Scan for the cell matching the given text and deliver its (x, y) coordinate at center. 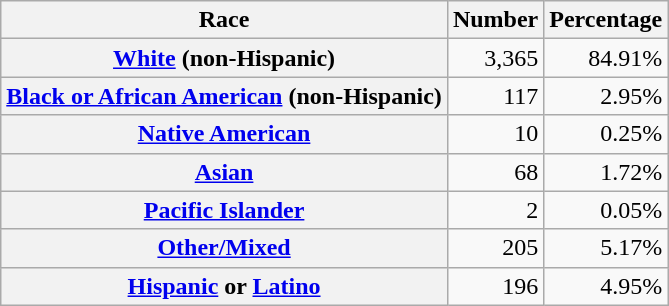
0.05% (606, 210)
Other/Mixed (224, 248)
2 (495, 210)
Black or African American (non-Hispanic) (224, 96)
Native American (224, 134)
196 (495, 286)
10 (495, 134)
2.95% (606, 96)
White (non-Hispanic) (224, 58)
1.72% (606, 172)
205 (495, 248)
117 (495, 96)
84.91% (606, 58)
Percentage (606, 20)
68 (495, 172)
Asian (224, 172)
4.95% (606, 286)
Hispanic or Latino (224, 286)
3,365 (495, 58)
5.17% (606, 248)
Number (495, 20)
Race (224, 20)
Pacific Islander (224, 210)
0.25% (606, 134)
